From the cell containing the given text, extract its center point as (X, Y) coordinate. 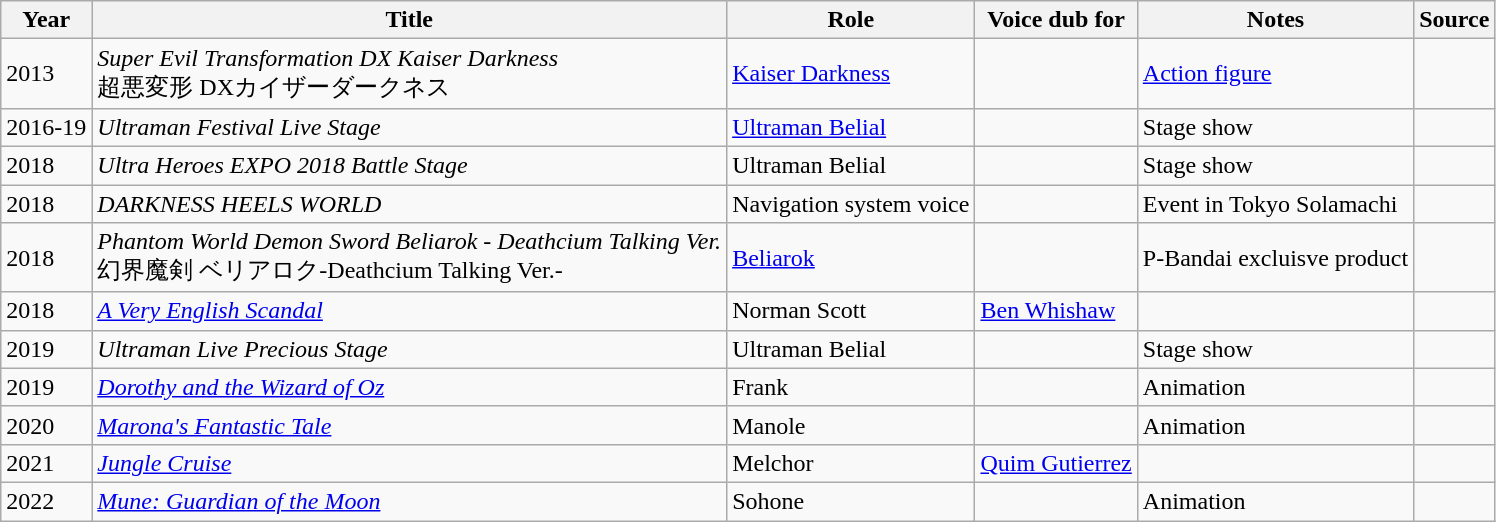
P-Bandai excluisve product (1275, 258)
Event in Tokyo Solamachi (1275, 203)
Quim Gutierrez (1056, 463)
2016-19 (46, 127)
Jungle Cruise (410, 463)
Marona's Fantastic Tale (410, 425)
Notes (1275, 20)
Source (1454, 20)
Sohone (851, 501)
Ultra Heroes EXPO 2018 Battle Stage (410, 165)
Voice dub for (1056, 20)
Manole (851, 425)
Navigation system voice (851, 203)
Beliarok (851, 258)
Action figure (1275, 74)
2013 (46, 74)
A Very English Scandal (410, 311)
DARKNESS HEELS WORLD (410, 203)
Super Evil Transformation DX Kaiser Darkness超悪変形 DXカイザーダークネス (410, 74)
2022 (46, 501)
Melchor (851, 463)
Mune: Guardian of the Moon (410, 501)
Title (410, 20)
Year (46, 20)
Ultraman Live Precious Stage (410, 349)
Frank (851, 387)
2021 (46, 463)
Ben Whishaw (1056, 311)
Dorothy and the Wizard of Oz (410, 387)
Ultraman Festival Live Stage (410, 127)
Phantom World Demon Sword Beliarok - Deathcium Talking Ver.幻界魔剣 ベリアロク-Deathcium Talking Ver.- (410, 258)
Role (851, 20)
Kaiser Darkness (851, 74)
2020 (46, 425)
Norman Scott (851, 311)
